Output the (X, Y) coordinate of the center of the cell containing the given text.  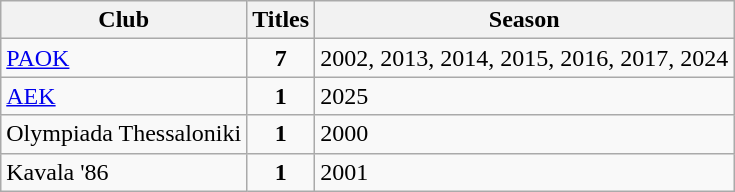
PAOK (124, 58)
Titles (281, 20)
Olympiada Thessaloniki (124, 134)
2000 (524, 134)
7 (281, 58)
2025 (524, 96)
AEK (124, 96)
2002, 2013, 2014, 2015, 2016, 2017, 2024 (524, 58)
2001 (524, 172)
Season (524, 20)
Kavala '86 (124, 172)
Club (124, 20)
